Provide the (x, y) coordinate of the cell's center where the given text is located.  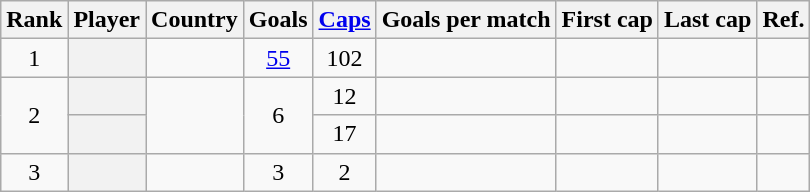
12 (344, 96)
55 (278, 58)
Ref. (784, 20)
6 (278, 115)
1 (34, 58)
First cap (607, 20)
Rank (34, 20)
Last cap (707, 20)
Country (195, 20)
Goals (278, 20)
Goals per match (466, 20)
17 (344, 134)
Player (107, 20)
102 (344, 58)
Caps (344, 20)
